Return [x, y] of the center of cell containing provided text 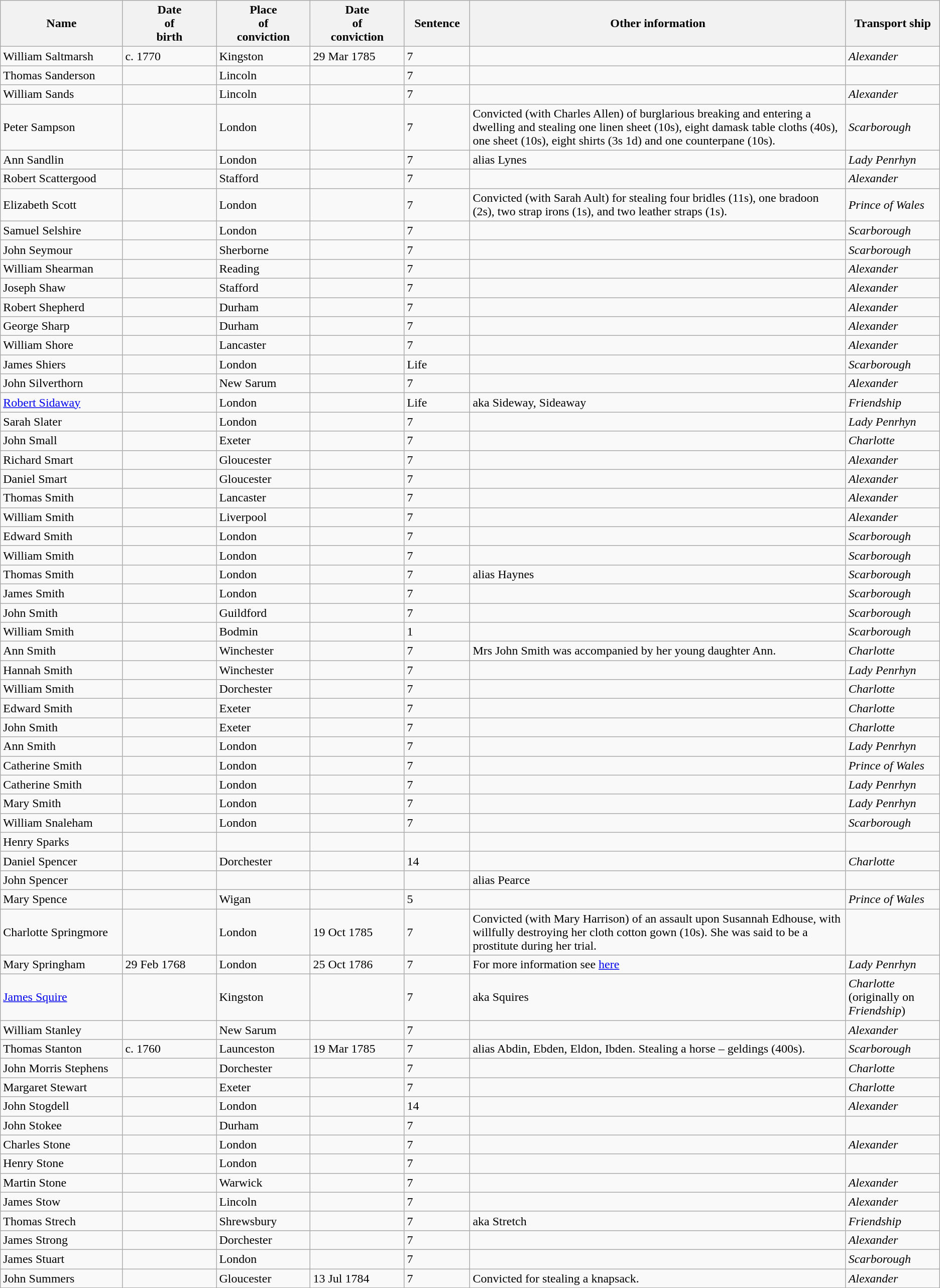
Robert Scattergood [61, 179]
John Spencer [61, 880]
Elizabeth Scott [61, 205]
Convicted for stealing a knapsack. [658, 1278]
alias Lynes [658, 160]
Joseph Shaw [61, 288]
Thomas Sanderson [61, 75]
13 Jul 1784 [358, 1278]
Reading [263, 269]
William Sands [61, 94]
Charlotte (originally on Friendship) [893, 997]
John Morris Stephens [61, 1068]
19 Oct 1785 [358, 932]
Convicted (with Sarah Ault) for stealing four bridles (11s), one bradoon (2s), two strap irons (1s), and two leather straps (1s). [658, 205]
James Squire [61, 997]
Martin Stone [61, 1183]
James Strong [61, 1240]
1 [437, 632]
Daniel Spencer [61, 861]
John Stokee [61, 1125]
Margaret Stewart [61, 1087]
Transport ship [893, 24]
Sarah Slater [61, 422]
John Small [61, 441]
Placeofconviction [263, 24]
William Stanley [61, 1030]
Launceston [263, 1049]
Charles Stone [61, 1144]
5 [437, 899]
Dateofbirth [170, 24]
Dateofconviction [358, 24]
Henry Sparks [61, 842]
Henry Stone [61, 1164]
Sherborne [263, 249]
29 Feb 1768 [170, 965]
William Shore [61, 345]
John Summers [61, 1278]
Bodmin [263, 632]
c. 1760 [170, 1049]
James Stow [61, 1202]
alias Abdin, Ebden, Eldon, Ibden. Stealing a horse – geldings (400s). [658, 1049]
Thomas Strech [61, 1221]
Liverpool [263, 517]
Wigan [263, 899]
Robert Sidaway [61, 403]
25 Oct 1786 [358, 965]
For more information see here [658, 965]
Daniel Smart [61, 479]
19 Mar 1785 [358, 1049]
alias Haynes [658, 574]
Mary Spence [61, 899]
Guildford [263, 613]
Warwick [263, 1183]
Thomas Stanton [61, 1049]
James Shiers [61, 364]
Peter Sampson [61, 127]
alias Pearce [658, 880]
John Stogdell [61, 1106]
Robert Shepherd [61, 307]
Sentence [437, 24]
John Silverthorn [61, 383]
Richard Smart [61, 460]
Mary Smith [61, 804]
John Seymour [61, 249]
Mary Springham [61, 965]
George Sharp [61, 326]
James Stuart [61, 1259]
Other information [658, 24]
James Smith [61, 593]
Ann Sandlin [61, 160]
Mrs John Smith was accompanied by her young daughter Ann. [658, 651]
Name [61, 24]
Charlotte Springmore [61, 932]
29 Mar 1785 [358, 56]
William Snaleham [61, 823]
aka Sideway, Sideaway [658, 403]
aka Stretch [658, 1221]
Hannah Smith [61, 670]
Shrewsbury [263, 1221]
William Saltmarsh [61, 56]
aka Squires [658, 997]
Samuel Selshire [61, 230]
c. 1770 [170, 56]
William Shearman [61, 269]
